Capture the cell that displays the provided text and extract its [x, y] central coordinate. 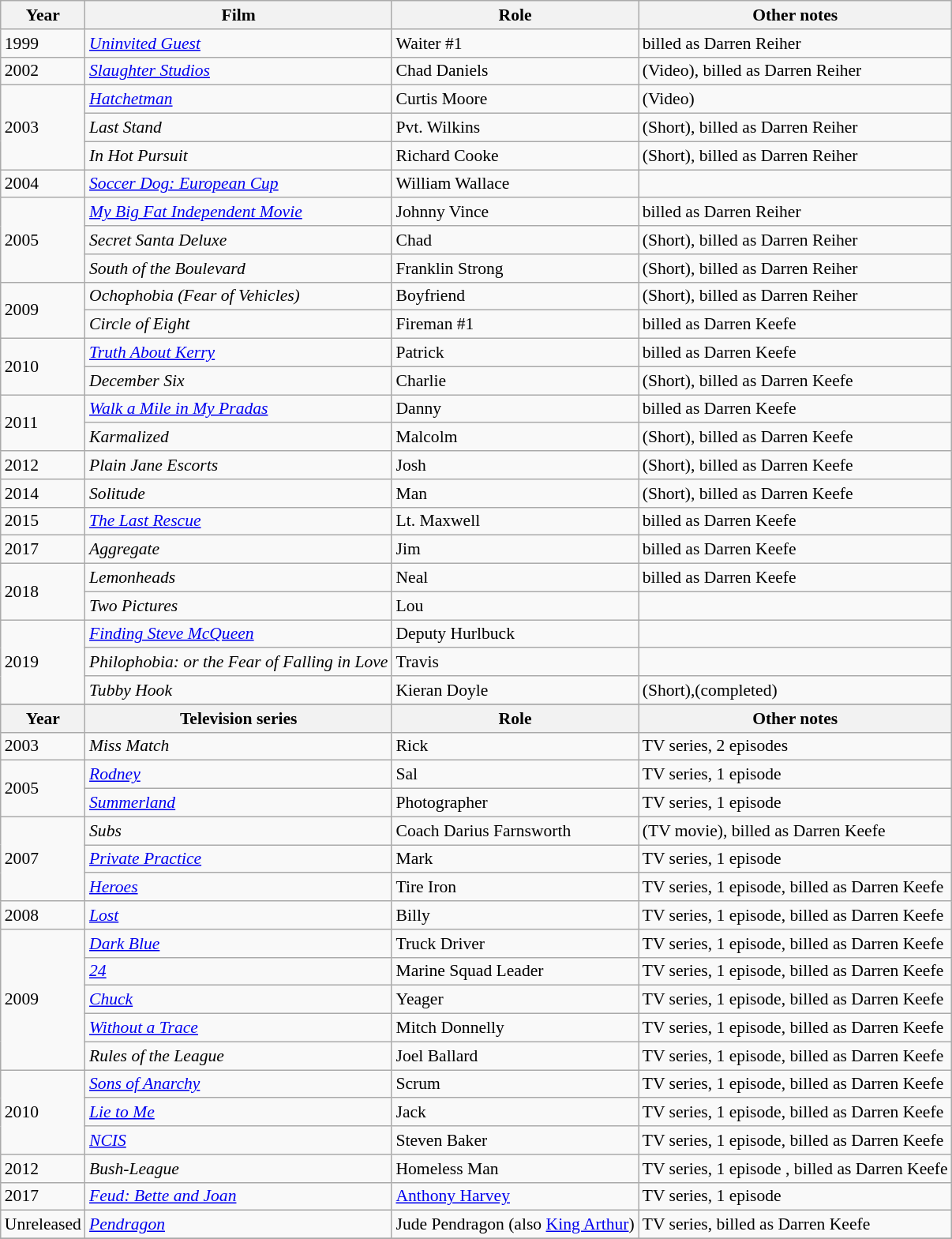
2004 [43, 184]
2014 [43, 494]
In Hot Pursuit [238, 156]
Jim [515, 550]
Slaughter Studios [238, 71]
Joel Ballard [515, 1056]
Two Pictures [238, 606]
(Video), billed as Darren Reiher [796, 71]
Sons of Anarchy [238, 1084]
Mark [515, 859]
Homeless Man [515, 1169]
Lou [515, 606]
NCIS [238, 1140]
Karmalized [238, 437]
Hatchetman [238, 99]
Josh [515, 465]
Dark Blue [238, 944]
2018 [43, 592]
Rodney [238, 775]
1999 [43, 43]
2002 [43, 71]
Boyfriend [515, 296]
2007 [43, 859]
2019 [43, 662]
Plain Jane Escorts [238, 465]
Miss Match [238, 746]
Waiter #1 [515, 43]
Marine Squad Leader [515, 971]
Charlie [515, 381]
Lie to Me [238, 1113]
Circle of Eight [238, 325]
(TV movie), billed as Darren Keefe [796, 831]
Rules of the League [238, 1056]
TV series, billed as Darren Keefe [796, 1225]
Philophobia: or the Fear of Falling in Love [238, 663]
Curtis Moore [515, 99]
Neal [515, 578]
Without a Trace [238, 1028]
Franklin Strong [515, 268]
Aggregate [238, 550]
Soccer Dog: European Cup [238, 184]
Tire Iron [515, 888]
Last Stand [238, 128]
Tubby Hook [238, 690]
Jack [515, 1113]
Danny [515, 409]
Summerland [238, 803]
2008 [43, 915]
Coach Darius Farnsworth [515, 831]
Truth About Kerry [238, 353]
Unreleased [43, 1225]
December Six [238, 381]
Solitude [238, 494]
Feud: Bette and Joan [238, 1196]
Ochophobia (Fear of Vehicles) [238, 296]
Chuck [238, 1000]
24 [238, 971]
2011 [43, 423]
Malcolm [515, 437]
Rick [515, 746]
2015 [43, 521]
Patrick [515, 353]
Deputy Hurlbuck [515, 634]
TV series, 2 episodes [796, 746]
Travis [515, 663]
Chad Daniels [515, 71]
Johnny Vince [515, 212]
Photographer [515, 803]
Billy [515, 915]
Pendragon [238, 1225]
Lost [238, 915]
(Video) [796, 99]
Kieran Doyle [515, 690]
Heroes [238, 888]
Subs [238, 831]
The Last Rescue [238, 521]
William Wallace [515, 184]
Bush-League [238, 1169]
Finding Steve McQueen [238, 634]
Uninvited Guest [238, 43]
My Big Fat Independent Movie [238, 212]
Steven Baker [515, 1140]
Fireman #1 [515, 325]
Lemonheads [238, 578]
Anthony Harvey [515, 1196]
Film [238, 15]
Chad [515, 240]
Mitch Donnelly [515, 1028]
Sal [515, 775]
Scrum [515, 1084]
Secret Santa Deluxe [238, 240]
Jude Pendragon (also King Arthur) [515, 1225]
Man [515, 494]
Television series [238, 719]
Richard Cooke [515, 156]
Private Practice [238, 859]
South of the Boulevard [238, 268]
Lt. Maxwell [515, 521]
Pvt. Wilkins [515, 128]
TV series, 1 episode , billed as Darren Keefe [796, 1169]
Yeager [515, 1000]
Walk a Mile in My Pradas [238, 409]
Truck Driver [515, 944]
(Short),(completed) [796, 690]
